Return the [x, y] coordinate for the center point of the cell that contains the specified text.  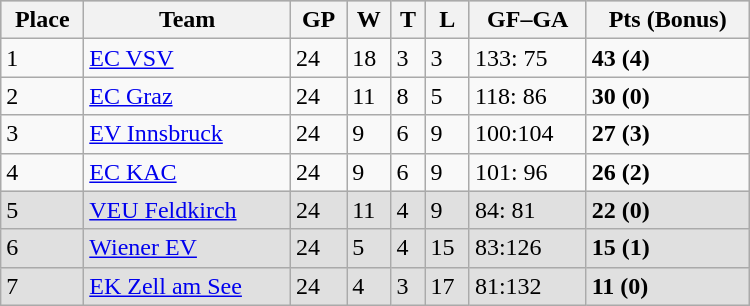
30 (0) [668, 96]
17 [447, 286]
84: 81 [528, 210]
GF–GA [528, 20]
15 (1) [668, 248]
133: 75 [528, 58]
118: 86 [528, 96]
T [408, 20]
7 [42, 286]
L [447, 20]
22 (0) [668, 210]
Wiener EV [188, 248]
EC Graz [188, 96]
EK Zell am See [188, 286]
Place [42, 20]
15 [447, 248]
GP [319, 20]
11 (0) [668, 286]
EV Innsbruck [188, 134]
27 (3) [668, 134]
43 (4) [668, 58]
100:104 [528, 134]
26 (2) [668, 172]
18 [369, 58]
Team [188, 20]
EC KAC [188, 172]
W [369, 20]
8 [408, 96]
81:132 [528, 286]
VEU Feldkirch [188, 210]
Pts (Bonus) [668, 20]
101: 96 [528, 172]
EC VSV [188, 58]
83:126 [528, 248]
1 [42, 58]
2 [42, 96]
